Search for the cell housing the specified text and yield its [X, Y] center coordinate. 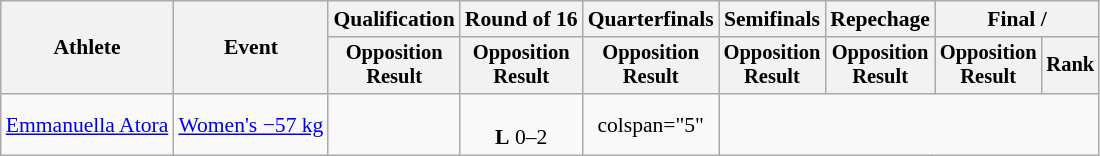
Repechage [880, 19]
Quarterfinals [651, 19]
Final / [1017, 19]
colspan="5" [651, 124]
L 0–2 [522, 124]
Women's −57 kg [250, 124]
Athlete [88, 48]
Rank [1070, 66]
Round of 16 [522, 19]
Semifinals [772, 19]
Event [250, 48]
Qualification [394, 19]
Emmanuella Atora [88, 124]
